For the text-containing cell, return its midpoint in [X, Y] coordinate format. 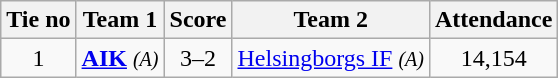
Helsingborgs IF (A) [331, 58]
3–2 [198, 58]
Team 2 [331, 20]
14,154 [493, 58]
AIK (A) [120, 58]
Team 1 [120, 20]
1 [38, 58]
Tie no [38, 20]
Score [198, 20]
Attendance [493, 20]
